Detect which cell encompasses the target text, then output its [x, y] center coordinate. 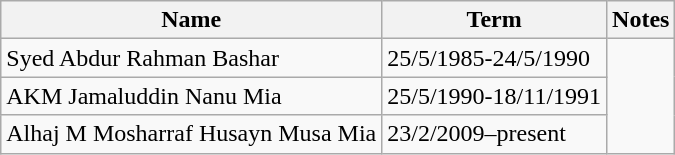
Name [192, 20]
Notes [641, 20]
AKM Jamaluddin Nanu Mia [192, 96]
25/5/1985-24/5/1990 [494, 58]
Alhaj M Mosharraf Husayn Musa Mia [192, 134]
23/2/2009–present [494, 134]
25/5/1990-18/11/1991 [494, 96]
Syed Abdur Rahman Bashar [192, 58]
Term [494, 20]
